Pinpoint the cell where the given text exists, returning its (x, y) midpoint coordinate. 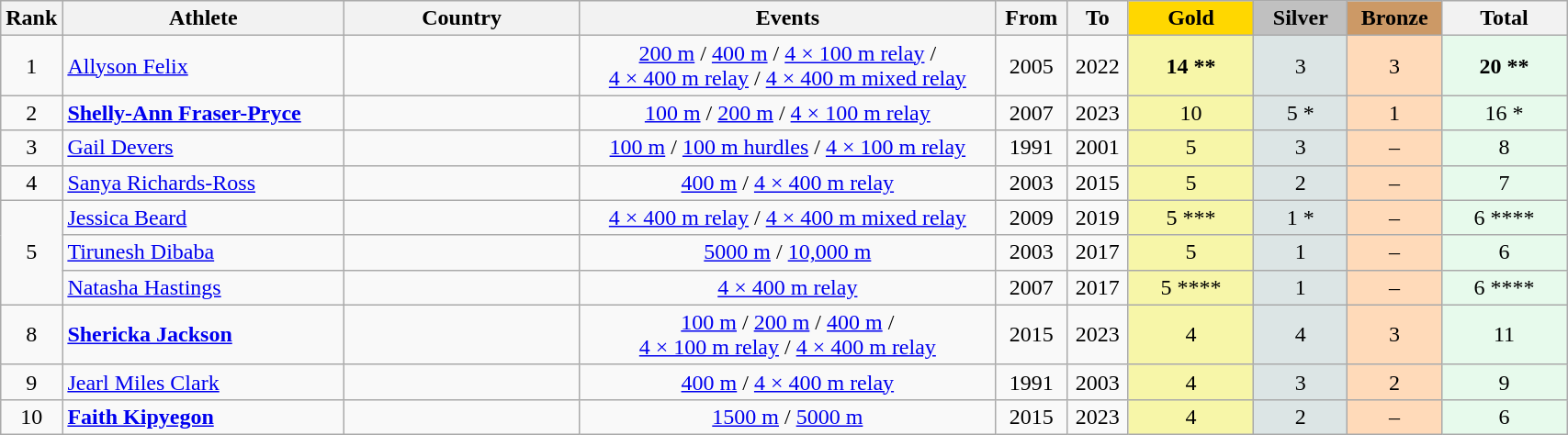
Gail Devers (204, 148)
Bronze (1394, 18)
5000 m / 10,000 m (787, 252)
100 m / 100 m hurdles / 4 × 100 m relay (787, 148)
1 * (1301, 217)
14 ** (1190, 66)
100 m / 200 m / 4 × 100 m relay (787, 113)
Faith Kipyegon (204, 417)
5 * (1301, 113)
5 *** (1190, 217)
4 × 400 m relay (787, 287)
20 ** (1504, 66)
Silver (1301, 18)
4 × 400 m relay / 4 × 400 m mixed relay (787, 217)
5 **** (1190, 287)
Country (462, 18)
1500 m / 5000 m (787, 417)
Jessica Beard (204, 217)
2001 (1097, 148)
2019 (1097, 217)
2009 (1031, 217)
16 * (1504, 113)
200 m / 400 m / 4 × 100 m relay / 4 × 400 m relay / 4 × 400 m mixed relay (787, 66)
11 (1504, 334)
To (1097, 18)
Shelly-Ann Fraser-Pryce (204, 113)
From (1031, 18)
Jearl Miles Clark (204, 382)
Shericka Jackson (204, 334)
Sanya Richards-Ross (204, 183)
Events (787, 18)
100 m / 200 m / 400 m / 4 × 100 m relay / 4 × 400 m relay (787, 334)
Rank (31, 18)
Allyson Felix (204, 66)
7 (1504, 183)
2022 (1097, 66)
Natasha Hastings (204, 287)
Total (1504, 18)
2005 (1031, 66)
Gold (1190, 18)
Athlete (204, 18)
Tirunesh Dibaba (204, 252)
